Scan for the cell matching the given text and deliver its [x, y] coordinate at center. 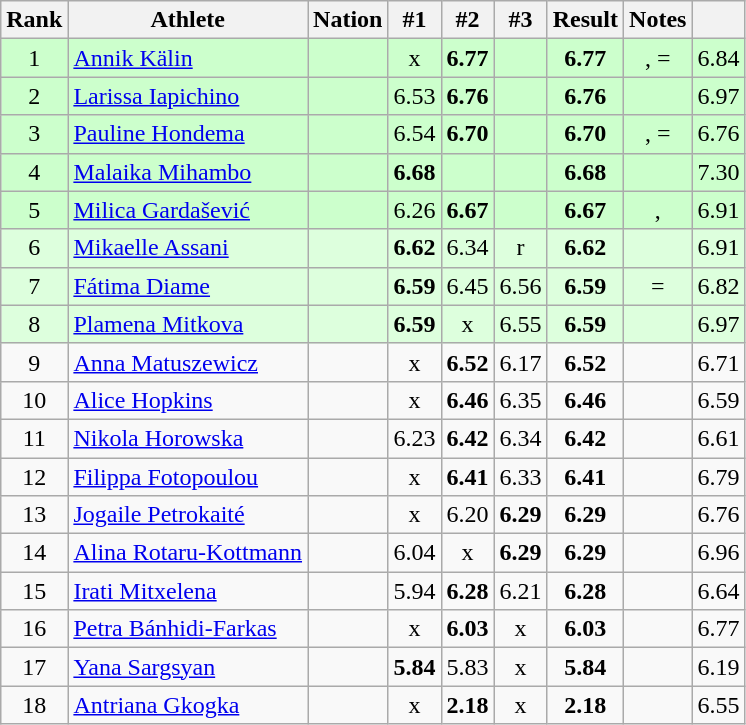
3 [34, 134]
6.45 [468, 286]
Malaika Mihambo [188, 172]
Nation [348, 20]
6.61 [718, 438]
16 [34, 629]
Athlete [188, 20]
15 [34, 591]
Alice Hopkins [188, 400]
Nikola Horowska [188, 438]
17 [34, 667]
6.53 [414, 96]
6.33 [520, 477]
6.64 [718, 591]
6.56 [520, 286]
Alina Rotaru-Kottmann [188, 553]
6.35 [520, 400]
Jogaile Petrokaité [188, 515]
#2 [468, 20]
Mikaelle Assani [188, 248]
13 [34, 515]
8 [34, 324]
1 [34, 58]
6.19 [718, 667]
6.26 [414, 210]
6.82 [718, 286]
5.94 [414, 591]
6.96 [718, 553]
18 [34, 705]
7.30 [718, 172]
r [520, 248]
Rank [34, 20]
Notes [658, 20]
, [658, 210]
Pauline Hondema [188, 134]
11 [34, 438]
Fátima Diame [188, 286]
6.20 [468, 515]
14 [34, 553]
6.71 [718, 362]
Milica Gardašević [188, 210]
Yana Sargsyan [188, 667]
Petra Bánhidi-Farkas [188, 629]
6.21 [520, 591]
6 [34, 248]
Irati Mitxelena [188, 591]
Filippa Fotopoulou [188, 477]
2 [34, 96]
Larissa Iapichino [188, 96]
Plamena Mitkova [188, 324]
6.79 [718, 477]
6.84 [718, 58]
5.83 [468, 667]
6.04 [414, 553]
Antriana Gkogka [188, 705]
Annik Kälin [188, 58]
6.17 [520, 362]
7 [34, 286]
5 [34, 210]
Result [585, 20]
10 [34, 400]
Anna Matuszewicz [188, 362]
4 [34, 172]
#3 [520, 20]
6.54 [414, 134]
6.23 [414, 438]
#1 [414, 20]
9 [34, 362]
= [658, 286]
12 [34, 477]
